Scan for the cell matching the given text and deliver its (x, y) coordinate at center. 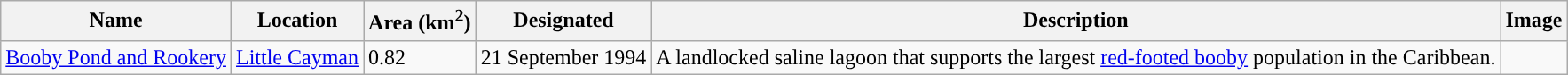
Area (km2) (421, 21)
Name (116, 21)
Little Cayman (296, 57)
Description (1076, 21)
Designated (563, 21)
Image (1533, 21)
21 September 1994 (563, 57)
Location (296, 21)
Booby Pond and Rookery (116, 57)
0.82 (421, 57)
A landlocked saline lagoon that supports the largest red-footed booby population in the Caribbean. (1076, 57)
